Provide the (x, y) coordinate of the cell's center where the given text is located.  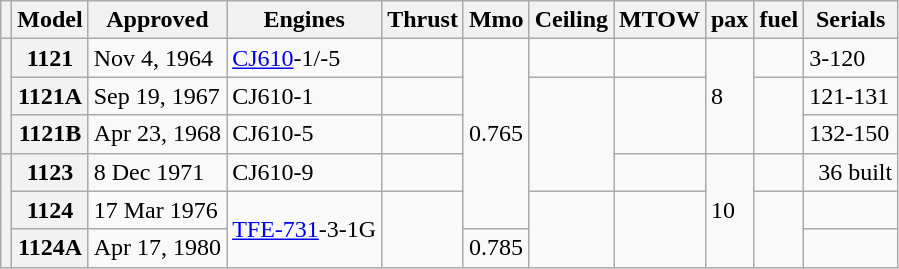
CJ610-1 (304, 96)
10 (729, 210)
Apr 17, 1980 (157, 248)
8 Dec 1971 (157, 172)
Apr 23, 1968 (157, 134)
Sep 19, 1967 (157, 96)
Ceiling (571, 20)
36 built (851, 172)
1121 (50, 58)
3-120 (851, 58)
pax (729, 20)
121-131 (851, 96)
Serials (851, 20)
1124A (50, 248)
Thrust (423, 20)
fuel (779, 20)
1121B (50, 134)
1121A (50, 96)
Approved (157, 20)
MTOW (660, 20)
Mmo (496, 20)
Model (50, 20)
8 (729, 96)
CJ610-1/-5 (304, 58)
0.785 (496, 248)
132-150 (851, 134)
Nov 4, 1964 (157, 58)
17 Mar 1976 (157, 210)
TFE-731-3-1G (304, 229)
1124 (50, 210)
CJ610-5 (304, 134)
0.765 (496, 134)
Engines (304, 20)
CJ610-9 (304, 172)
1123 (50, 172)
